For the text-containing cell, return its midpoint in [X, Y] coordinate format. 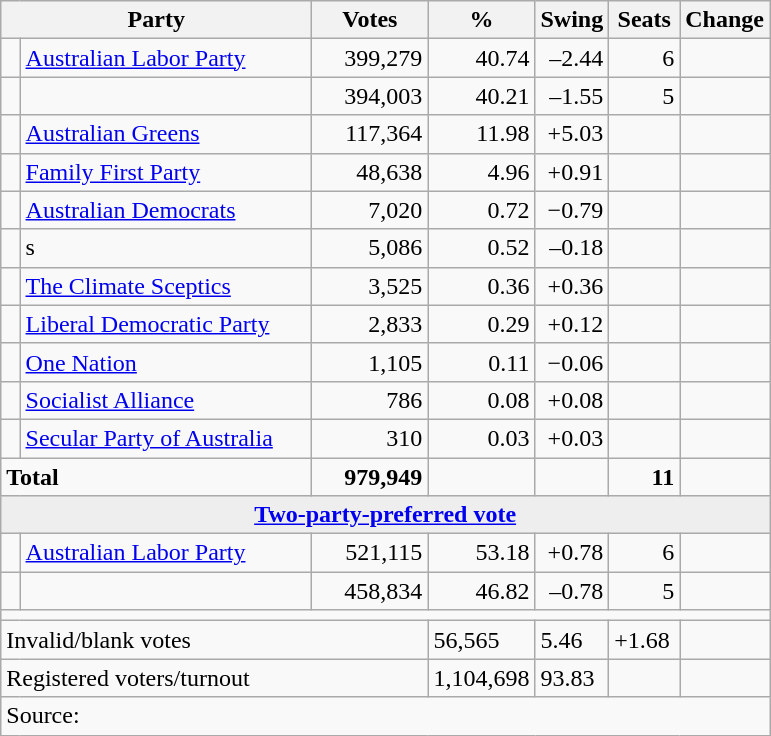
0.52 [482, 248]
The Climate Sceptics [166, 286]
786 [370, 400]
–1.55 [572, 96]
−0.79 [572, 210]
48,638 [370, 172]
–2.44 [572, 58]
979,949 [370, 477]
458,834 [370, 591]
1,104,698 [482, 678]
117,364 [370, 134]
Family First Party [166, 172]
5.46 [572, 640]
One Nation [166, 362]
Invalid/blank votes [214, 640]
+0.36 [572, 286]
+0.78 [572, 553]
0.29 [482, 324]
Change [725, 20]
Registered voters/turnout [214, 678]
0.72 [482, 210]
% [482, 20]
Party [156, 20]
4.96 [482, 172]
56,565 [482, 640]
+0.03 [572, 438]
Two-party-preferred vote [386, 515]
7,020 [370, 210]
93.83 [572, 678]
Secular Party of Australia [166, 438]
Swing [572, 20]
2,833 [370, 324]
0.36 [482, 286]
0.11 [482, 362]
Seats [644, 20]
–0.78 [572, 591]
−0.06 [572, 362]
394,003 [370, 96]
5,086 [370, 248]
Socialist Alliance [166, 400]
+0.12 [572, 324]
Source: [386, 716]
Australian Greens [166, 134]
53.18 [482, 553]
Total [156, 477]
1,105 [370, 362]
0.08 [482, 400]
–0.18 [572, 248]
Australian Democrats [166, 210]
+5.03 [572, 134]
46.82 [482, 591]
521,115 [370, 553]
Votes [370, 20]
11 [644, 477]
40.21 [482, 96]
399,279 [370, 58]
Liberal Democratic Party [166, 324]
s [166, 248]
310 [370, 438]
3,525 [370, 286]
+1.68 [644, 640]
11.98 [482, 134]
+0.91 [572, 172]
0.03 [482, 438]
40.74 [482, 58]
+0.08 [572, 400]
